Determine the (X, Y) coordinate at the center of the cell enclosing the given text.  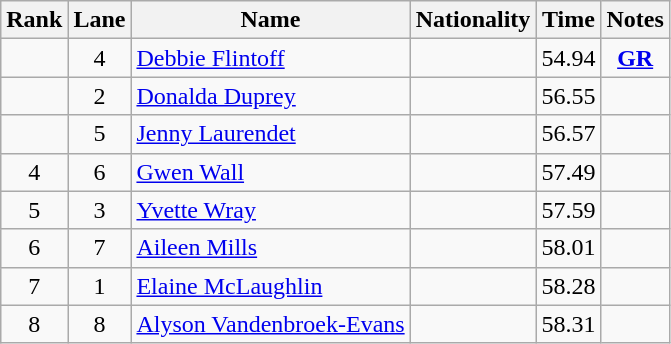
GR (635, 58)
54.94 (568, 58)
Time (568, 20)
Donalda Duprey (270, 96)
Lane (100, 20)
56.57 (568, 134)
57.49 (568, 172)
58.01 (568, 248)
Debbie Flintoff (270, 58)
Aileen Mills (270, 248)
Rank (34, 20)
Gwen Wall (270, 172)
56.55 (568, 96)
1 (100, 286)
Alyson Vandenbroek-Evans (270, 324)
Jenny Laurendet (270, 134)
3 (100, 210)
Name (270, 20)
58.31 (568, 324)
Notes (635, 20)
58.28 (568, 286)
Yvette Wray (270, 210)
57.59 (568, 210)
Elaine McLaughlin (270, 286)
2 (100, 96)
Nationality (473, 20)
